Search for the cell housing the specified text and yield its [X, Y] center coordinate. 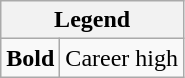
Career high [122, 58]
Legend [92, 20]
Bold [30, 58]
